From the cell containing the given text, extract its center point as [x, y] coordinate. 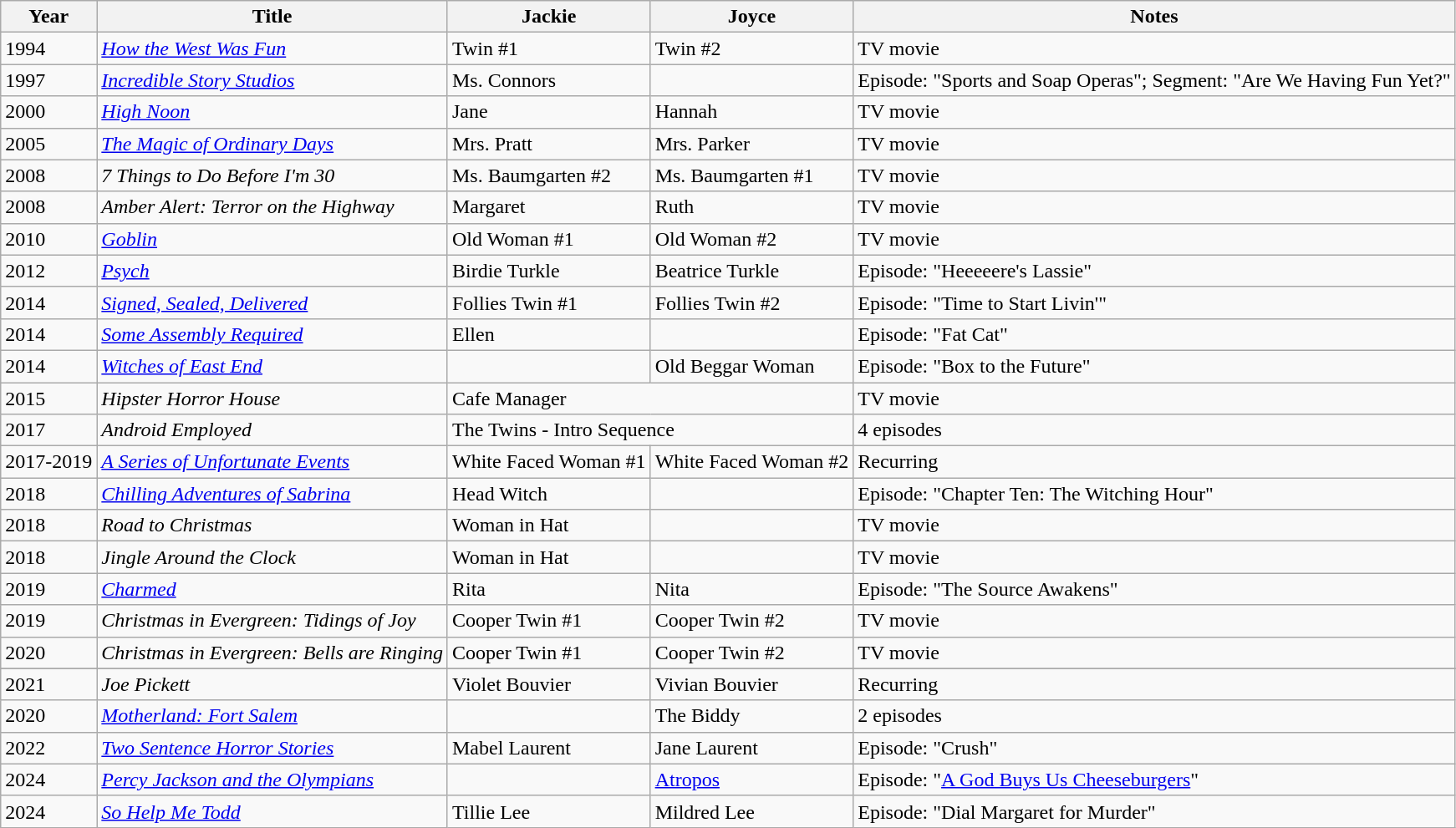
Head Witch [548, 494]
Goblin [272, 239]
2010 [48, 239]
Incredible Story Studios [272, 80]
2017 [48, 430]
Hipster Horror House [272, 399]
How the West Was Fun [272, 48]
Tillie Lee [548, 811]
Violet Bouvier [548, 684]
2022 [48, 748]
Mrs. Pratt [548, 144]
Twin #2 [752, 48]
Some Assembly Required [272, 334]
2021 [48, 684]
1997 [48, 80]
Follies Twin #1 [548, 302]
Signed, Sealed, Delivered [272, 302]
A Series of Unfortunate Events [272, 462]
2 episodes [1154, 716]
White Faced Woman #1 [548, 462]
Mildred Lee [752, 811]
Notes [1154, 17]
The Twins - Intro Sequence [650, 430]
Amber Alert: Terror on the Highway [272, 207]
The Magic of Ordinary Days [272, 144]
Android Employed [272, 430]
The Biddy [752, 716]
So Help Me Todd [272, 811]
Episode: "Fat Cat" [1154, 334]
Episode: "The Source Awakens" [1154, 589]
Episode: "Heeeeere's Lassie" [1154, 271]
High Noon [272, 112]
Jane Laurent [752, 748]
Christmas in Evergreen: Tidings of Joy [272, 621]
4 episodes [1154, 430]
Witches of East End [272, 366]
Ms. Connors [548, 80]
Old Woman #1 [548, 239]
Year [48, 17]
Margaret [548, 207]
Ellen [548, 334]
Psych [272, 271]
Cafe Manager [650, 399]
Birdie Turkle [548, 271]
2005 [48, 144]
Mabel Laurent [548, 748]
Christmas in Evergreen: Bells are Ringing [272, 653]
Old Beggar Woman [752, 366]
Ruth [752, 207]
Episode: "Dial Margaret for Murder" [1154, 811]
Road to Christmas [272, 526]
Episode: "Time to Start Livin'" [1154, 302]
Episode: "Sports and Soap Operas"; Segment: "Are We Having Fun Yet?" [1154, 80]
Ms. Baumgarten #2 [548, 175]
Atropos [752, 780]
Ms. Baumgarten #1 [752, 175]
Episode: "Chapter Ten: The Witching Hour" [1154, 494]
Vivian Bouvier [752, 684]
Motherland: Fort Salem [272, 716]
7 Things to Do Before I'm 30 [272, 175]
Jane [548, 112]
2015 [48, 399]
Rita [548, 589]
White Faced Woman #2 [752, 462]
Joyce [752, 17]
Episode: "A God Buys Us Cheeseburgers" [1154, 780]
Chilling Adventures of Sabrina [272, 494]
Title [272, 17]
Episode: "Crush" [1154, 748]
Joe Pickett [272, 684]
Beatrice Turkle [752, 271]
Follies Twin #2 [752, 302]
2012 [48, 271]
Jackie [548, 17]
Jingle Around the Clock [272, 557]
Percy Jackson and the Olympians [272, 780]
Hannah [752, 112]
Old Woman #2 [752, 239]
Two Sentence Horror Stories [272, 748]
1994 [48, 48]
Twin #1 [548, 48]
Nita [752, 589]
2017-2019 [48, 462]
Charmed [272, 589]
2000 [48, 112]
Mrs. Parker [752, 144]
Episode: "Box to the Future" [1154, 366]
